Pinpoint the cell where the given text exists, returning its [x, y] midpoint coordinate. 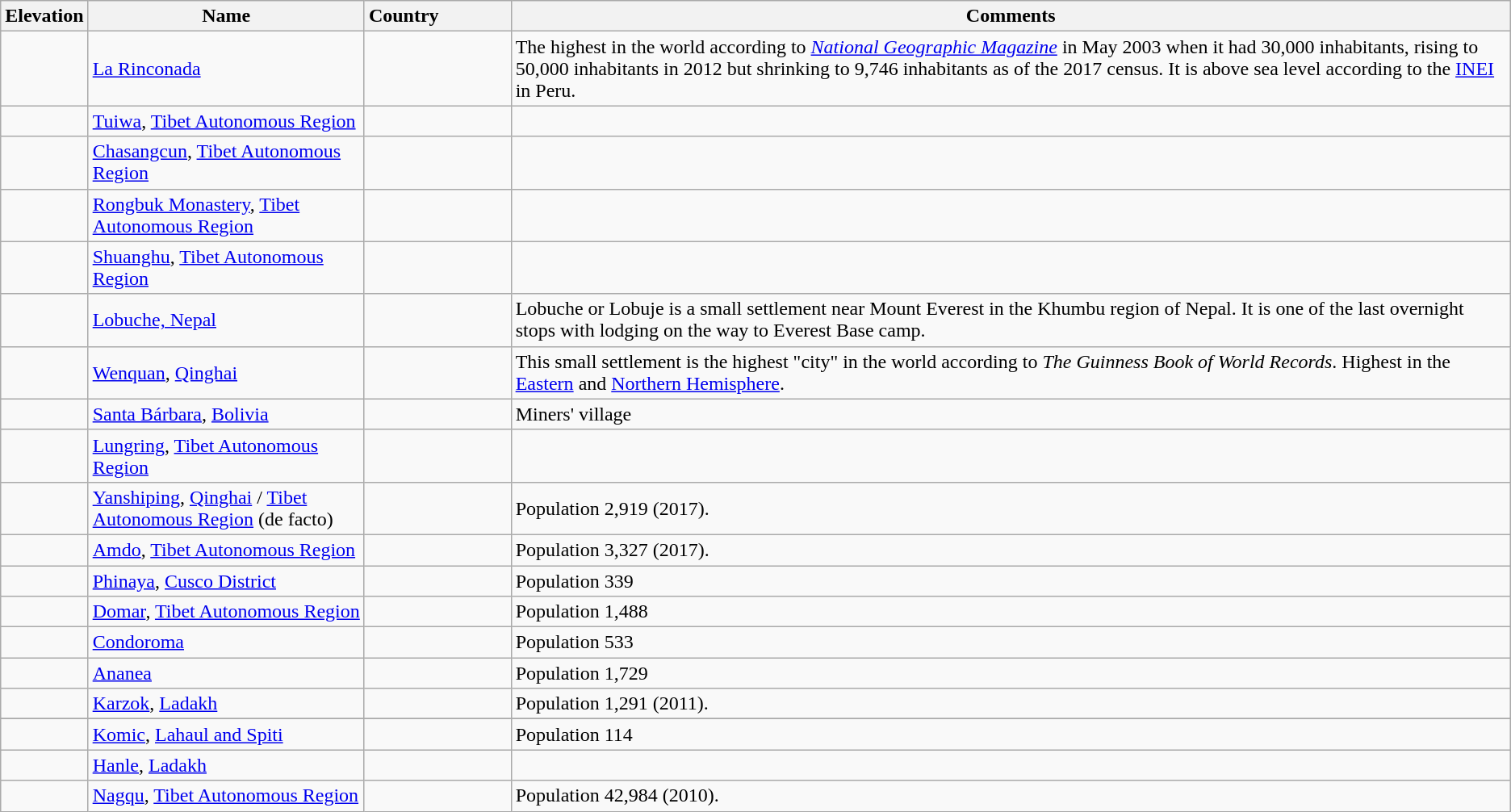
Population 114 [1011, 735]
Population 2,919 (2017). [1011, 509]
Miners' village [1011, 414]
Condoroma [226, 642]
Lungring, Tibet Autonomous Region [226, 455]
Tuiwa, Tibet Autonomous Region [226, 121]
Komic, Lahaul and Spiti [226, 735]
Name [226, 16]
Lobuche, Nepal [226, 320]
Hanle, Ladakh [226, 765]
Population 1,291 (2011). [1011, 704]
Ananea [226, 673]
Yanshiping, Qinghai / Tibet Autonomous Region (de facto) [226, 509]
Domar, Tibet Autonomous Region [226, 612]
Population 42,984 (2010). [1011, 796]
Country [437, 16]
Wenquan, Qinghai [226, 373]
Population 533 [1011, 642]
Shuanghu, Tibet Autonomous Region [226, 268]
Phinaya, Cusco District [226, 580]
Population 1,729 [1011, 673]
Chasangcun, Tibet Autonomous Region [226, 163]
Amdo, Tibet Autonomous Region [226, 550]
Rongbuk Monastery, Tibet Autonomous Region [226, 215]
Santa Bárbara, Bolivia [226, 414]
Elevation [44, 16]
Karzok, Ladakh [226, 704]
Population 3,327 (2017). [1011, 550]
Population 339 [1011, 580]
La Rinconada [226, 69]
Comments [1011, 16]
Nagqu, Tibet Autonomous Region [226, 796]
Population 1,488 [1011, 612]
